Pinpoint the cell where the given text exists, returning its (X, Y) midpoint coordinate. 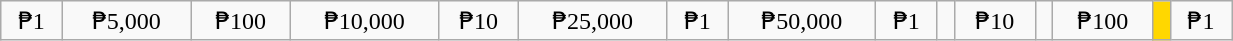
₱10,000 (364, 21)
₱50,000 (802, 21)
₱25,000 (593, 21)
₱5,000 (126, 21)
